Return the (X, Y) coordinate for the center point of the cell that contains the specified text.  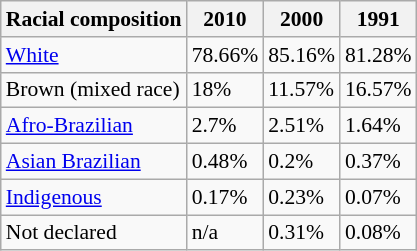
1.64% (378, 126)
Asian Brazilian (94, 162)
2000 (302, 19)
1991 (378, 19)
2010 (226, 19)
Afro-Brazilian (94, 126)
0.2% (302, 162)
0.07% (378, 197)
81.28% (378, 55)
0.08% (378, 233)
0.37% (378, 162)
Brown (mixed race) (94, 90)
n/a (226, 233)
0.23% (302, 197)
16.57% (378, 90)
2.51% (302, 126)
18% (226, 90)
11.57% (302, 90)
Indigenous (94, 197)
Racial composition (94, 19)
White (94, 55)
Not declared (94, 233)
85.16% (302, 55)
2.7% (226, 126)
0.31% (302, 233)
0.17% (226, 197)
0.48% (226, 162)
78.66% (226, 55)
